Locate the cell with the specified text and output its [X, Y] center coordinate. 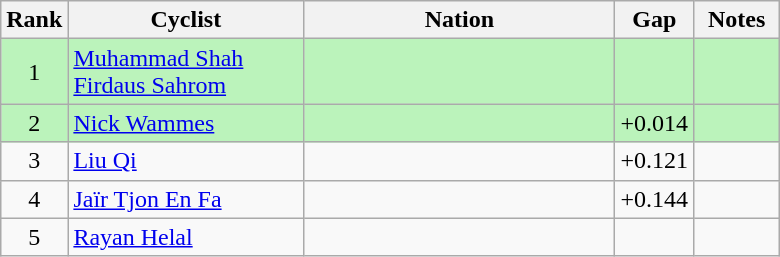
+0.121 [654, 161]
Nick Wammes [186, 123]
5 [34, 237]
Muhammad Shah Firdaus Sahrom [186, 72]
Rayan Helal [186, 237]
3 [34, 161]
Nation [460, 20]
Jaïr Tjon En Fa [186, 199]
Rank [34, 20]
1 [34, 72]
Cyclist [186, 20]
Gap [654, 20]
+0.014 [654, 123]
+0.144 [654, 199]
4 [34, 199]
Notes [737, 20]
Liu Qi [186, 161]
2 [34, 123]
